Capture the cell that displays the provided text and extract its (x, y) central coordinate. 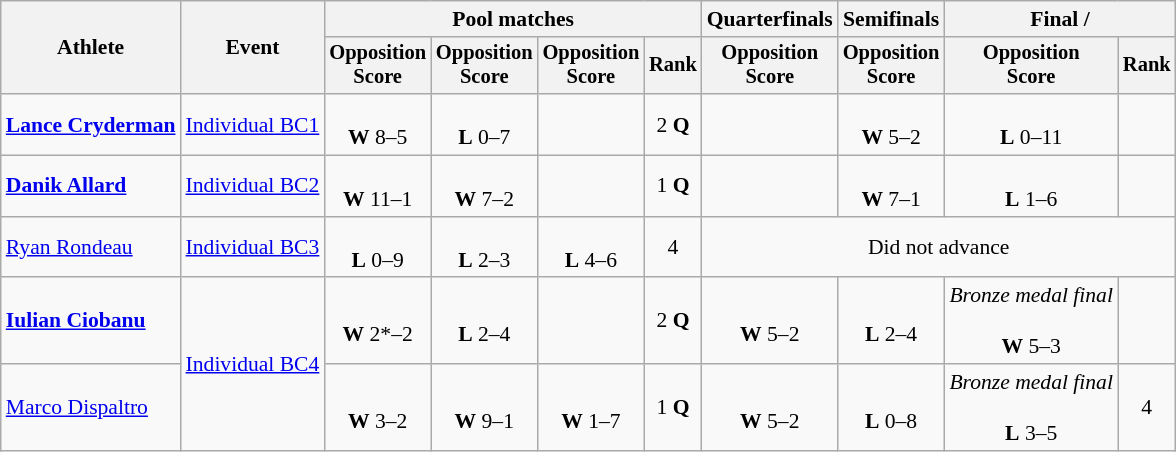
W 8–5 (378, 124)
Iulian Ciobanu (91, 322)
Did not advance (939, 248)
Semifinals (892, 19)
W 1–7 (592, 408)
Bronze medal finalW 5–3 (1031, 322)
Ryan Rondeau (91, 248)
L 1–6 (1031, 186)
W 9–1 (484, 408)
Final / (1060, 19)
Lance Cryderman (91, 124)
W 3–2 (378, 408)
Individual BC1 (253, 124)
Bronze medal finalL 3–5 (1031, 408)
Event (253, 48)
W 2*–2 (378, 322)
Athlete (91, 48)
L 0–8 (892, 408)
L 0–9 (378, 248)
W 7–1 (892, 186)
Pool matches (512, 19)
Marco Dispaltro (91, 408)
L 0–7 (484, 124)
Individual BC2 (253, 186)
L 4–6 (592, 248)
Danik Allard (91, 186)
W 11–1 (378, 186)
L 0–11 (1031, 124)
Individual BC3 (253, 248)
W 7–2 (484, 186)
L 2–3 (484, 248)
Individual BC4 (253, 364)
Quarterfinals (770, 19)
